Scan for the cell matching the given text and deliver its [x, y] coordinate at center. 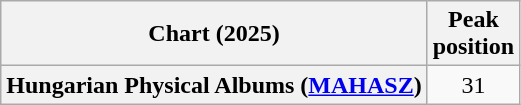
Peakposition [473, 34]
Hungarian Physical Albums (MAHASZ) [214, 85]
31 [473, 85]
Chart (2025) [214, 34]
